Capture the cell that displays the provided text and extract its [x, y] central coordinate. 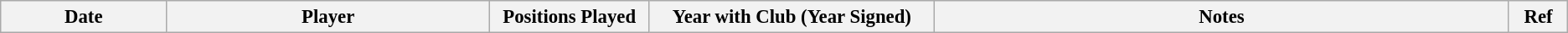
Year with Club (Year Signed) [792, 17]
Positions Played [570, 17]
Notes [1222, 17]
Date [84, 17]
Player [328, 17]
Ref [1538, 17]
